Locate the cell with the specified text and output its [x, y] center coordinate. 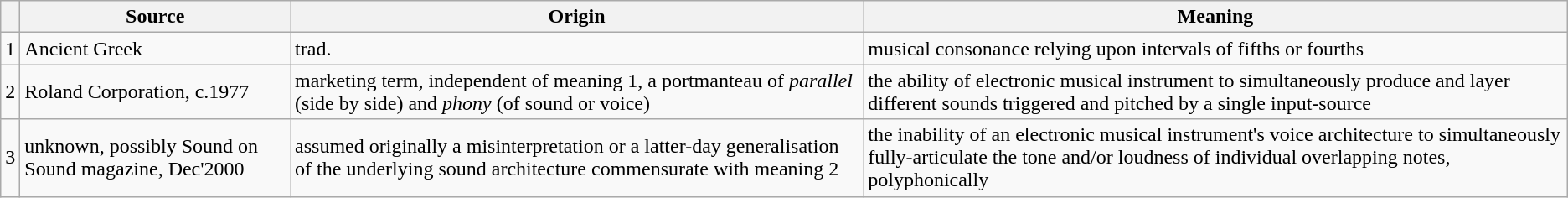
marketing term, independent of meaning 1, a portmanteau of parallel (side by side) and phony (of sound or voice) [577, 92]
trad. [577, 49]
Roland Corporation, c.1977 [156, 92]
musical consonance relying upon intervals of fifths or fourths [1216, 49]
1 [10, 49]
Origin [577, 17]
the ability of electronic musical instrument to simultaneously produce and layer different sounds triggered and pitched by a single input-source [1216, 92]
3 [10, 158]
2 [10, 92]
unknown, possibly Sound on Sound magazine, Dec'2000 [156, 158]
Ancient Greek [156, 49]
Source [156, 17]
Meaning [1216, 17]
assumed originally a misinterpretation or a latter-day generalisation of the underlying sound architecture commensurate with meaning 2 [577, 158]
